From the cell containing the given text, extract its center point as (X, Y) coordinate. 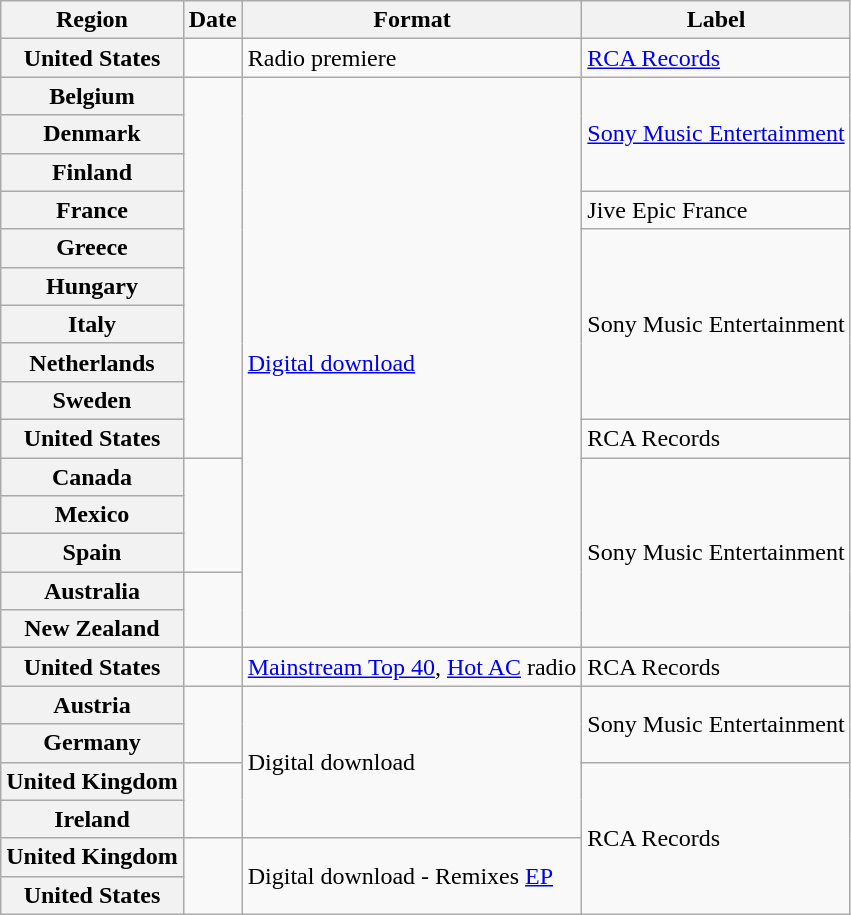
Canada (92, 477)
Mexico (92, 515)
Italy (92, 324)
Spain (92, 553)
France (92, 210)
Australia (92, 591)
Date (212, 20)
Ireland (92, 819)
Radio premiere (412, 58)
Sweden (92, 400)
Region (92, 20)
Jive Epic France (716, 210)
Digital download - Remixes EP (412, 876)
Denmark (92, 134)
Germany (92, 743)
Greece (92, 248)
Mainstream Top 40, Hot AC radio (412, 667)
Finland (92, 172)
Hungary (92, 286)
Format (412, 20)
Belgium (92, 96)
Austria (92, 705)
Label (716, 20)
New Zealand (92, 629)
Netherlands (92, 362)
